Return (x, y) of the center of cell containing provided text 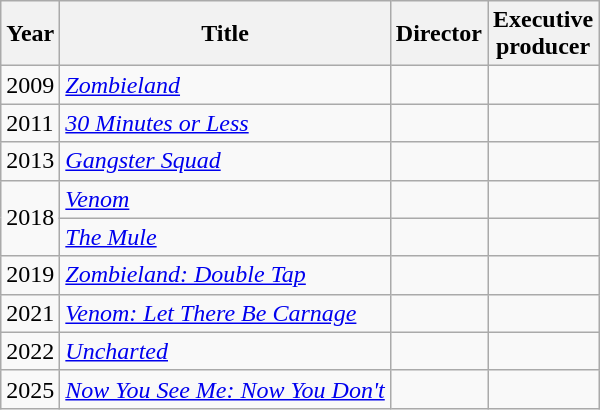
2021 (30, 313)
Director (438, 34)
2013 (30, 161)
2011 (30, 123)
The Mule (225, 237)
Venom (225, 199)
Zombieland (225, 85)
Gangster Squad (225, 161)
Venom: Let There Be Carnage (225, 313)
Executiveproducer (544, 34)
Uncharted (225, 351)
Year (30, 34)
Title (225, 34)
30 Minutes or Less (225, 123)
2022 (30, 351)
Zombieland: Double Tap (225, 275)
2018 (30, 218)
2009 (30, 85)
Now You See Me: Now You Don't (225, 389)
2025 (30, 389)
2019 (30, 275)
